Detect which cell encompasses the target text, then output its [x, y] center coordinate. 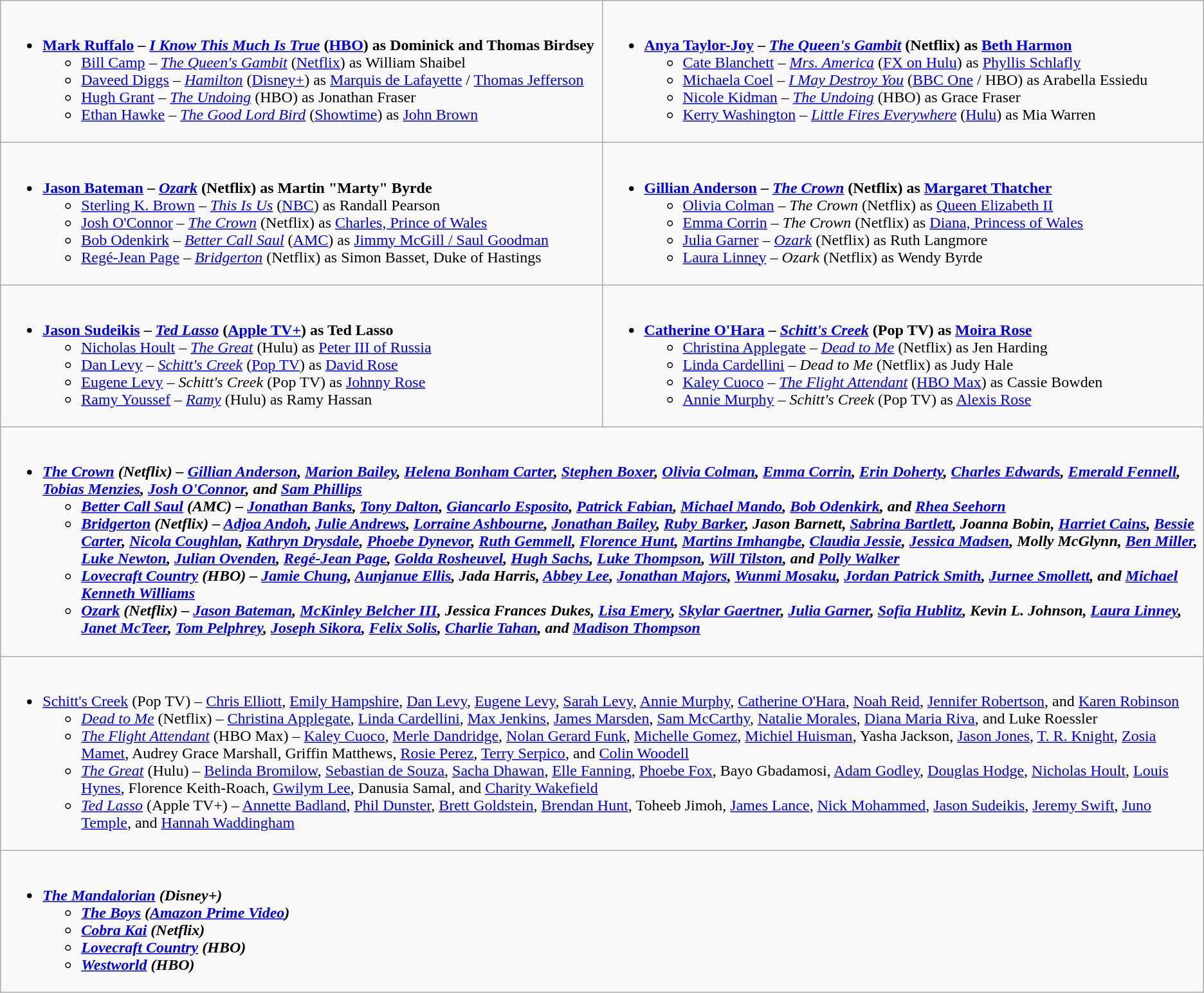
The Mandalorian (Disney+)The Boys (Amazon Prime Video)Cobra Kai (Netflix)Lovecraft Country (HBO)Westworld (HBO) [602, 921]
